Identify which cell holds the provided text, then report its (x, y) central coordinate. 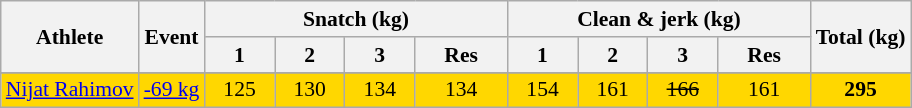
-69 kg (172, 90)
125 (239, 90)
Athlete (70, 36)
Nijat Rahimov (70, 90)
295 (860, 90)
Total (kg) (860, 36)
Snatch (kg) (356, 19)
166 (683, 90)
Clean & jerk (kg) (658, 19)
130 (310, 90)
Event (172, 36)
154 (542, 90)
